Output the [x, y] coordinate of the center of the cell containing the given text.  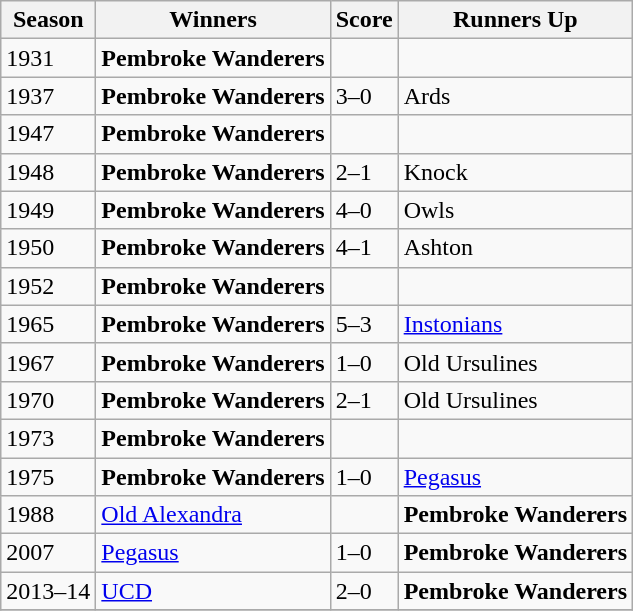
1965 [48, 324]
4–1 [364, 248]
1952 [48, 286]
Instonians [515, 324]
2013–14 [48, 591]
1975 [48, 477]
Winners [213, 20]
2007 [48, 553]
Owls [515, 210]
1949 [48, 210]
UCD [213, 591]
1970 [48, 400]
1947 [48, 134]
Ashton [515, 248]
5–3 [364, 324]
Old Alexandra [213, 515]
1948 [48, 172]
Ards [515, 96]
3–0 [364, 96]
1937 [48, 96]
2–0 [364, 591]
1950 [48, 248]
Runners Up [515, 20]
1931 [48, 58]
Season [48, 20]
4–0 [364, 210]
1988 [48, 515]
1967 [48, 362]
1973 [48, 438]
Knock [515, 172]
Score [364, 20]
